Scan for the cell matching the given text and deliver its (x, y) coordinate at center. 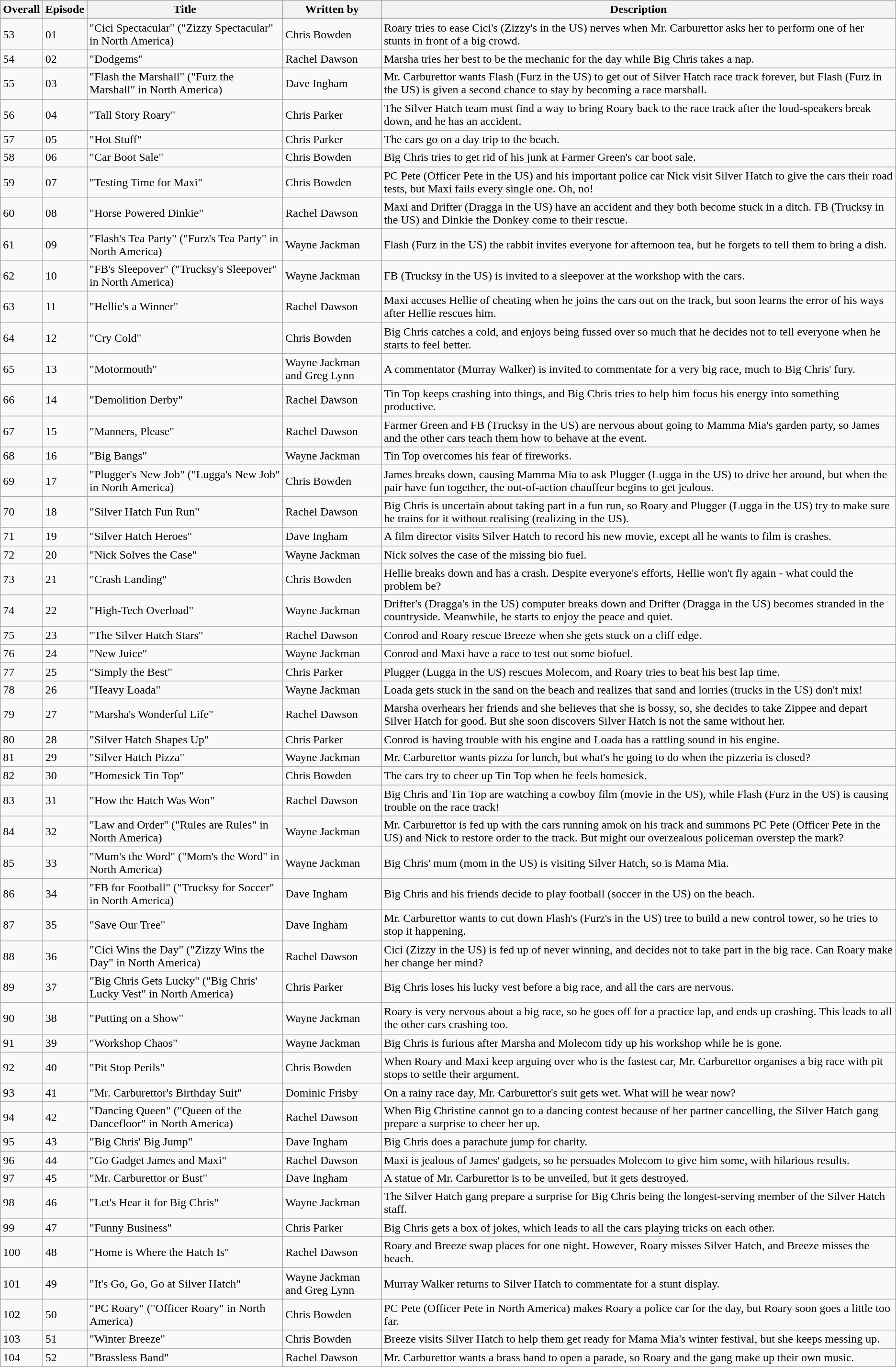
103 (22, 1339)
"Workshop Chaos" (185, 1043)
"Tall Story Roary" (185, 115)
38 (65, 1019)
Big Chris and his friends decide to play football (soccer in the US) on the beach. (638, 894)
Breeze visits Silver Hatch to help them get ready for Mama Mia's winter festival, but she keeps messing up. (638, 1339)
"Crash Landing" (185, 579)
Roary is very nervous about a big race, so he goes off for a practice lap, and ends up crashing. This leads to all the other cars crashing too. (638, 1019)
75 (22, 635)
"Mr. Carburettor's Birthday Suit" (185, 1092)
88 (22, 956)
"Hot Stuff" (185, 139)
Flash (Furz in the US) the rabbit invites everyone for afternoon tea, but he forgets to tell them to bring a dish. (638, 244)
43 (65, 1142)
104 (22, 1357)
Conrod and Maxi have a race to test out some biofuel. (638, 653)
65 (22, 370)
"Silver Hatch Heroes" (185, 537)
04 (65, 115)
25 (65, 672)
29 (65, 758)
"Law and Order" ("Rules are Rules" in North America) (185, 832)
Nick solves the case of the missing bio fuel. (638, 555)
The cars go on a day trip to the beach. (638, 139)
51 (65, 1339)
Written by (332, 10)
Dominic Frisby (332, 1092)
Conrod and Roary rescue Breeze when she gets stuck on a cliff edge. (638, 635)
35 (65, 925)
19 (65, 537)
"Funny Business" (185, 1228)
Tin Top overcomes his fear of fireworks. (638, 456)
A film director visits Silver Hatch to record his new movie, except all he wants to film is crashes. (638, 537)
97 (22, 1178)
33 (65, 863)
FB (Trucksy in the US) is invited to a sleepover at the workshop with the cars. (638, 276)
"Heavy Loada" (185, 690)
"Plugger's New Job" ("Lugga's New Job" in North America) (185, 481)
Cici (Zizzy in the US) is fed up of never winning, and decides not to take part in the big race. Can Roary make her change her mind? (638, 956)
"Mum's the Word" ("Mom's the Word" in North America) (185, 863)
The cars try to cheer up Tin Top when he feels homesick. (638, 776)
05 (65, 139)
"Dancing Queen" ("Queen of the Dancefloor" in North America) (185, 1117)
"How the Hatch Was Won" (185, 800)
17 (65, 481)
16 (65, 456)
80 (22, 740)
72 (22, 555)
69 (22, 481)
36 (65, 956)
"FB for Football" ("Trucksy for Soccer" in North America) (185, 894)
27 (65, 714)
"Horse Powered Dinkie" (185, 213)
22 (65, 611)
15 (65, 432)
50 (65, 1314)
44 (65, 1160)
Big Chris catches a cold, and enjoys being fussed over so much that he decides not to tell everyone when he starts to feel better. (638, 338)
57 (22, 139)
100 (22, 1252)
94 (22, 1117)
45 (65, 1178)
26 (65, 690)
Overall (22, 10)
"Motormouth" (185, 370)
"Save Our Tree" (185, 925)
66 (22, 400)
89 (22, 987)
Big Chris loses his lucky vest before a big race, and all the cars are nervous. (638, 987)
86 (22, 894)
31 (65, 800)
"Let's Hear it for Big Chris" (185, 1203)
Murray Walker returns to Silver Hatch to commentate for a stunt display. (638, 1284)
11 (65, 306)
Mr. Carburettor wants pizza for lunch, but what's he going to do when the pizzeria is closed? (638, 758)
48 (65, 1252)
06 (65, 157)
Description (638, 10)
"Big Bangs" (185, 456)
Roary and Breeze swap places for one night. However, Roary misses Silver Hatch, and Breeze misses the beach. (638, 1252)
The Silver Hatch team must find a way to bring Roary back to the race track after the loud-speakers break down, and he has an accident. (638, 115)
32 (65, 832)
Hellie breaks down and has a crash. Despite everyone's efforts, Hellie won't fly again - what could the problem be? (638, 579)
82 (22, 776)
74 (22, 611)
70 (22, 512)
Big Chris does a parachute jump for charity. (638, 1142)
64 (22, 338)
96 (22, 1160)
10 (65, 276)
03 (65, 83)
A commentator (Murray Walker) is invited to commentate for a very big race, much to Big Chris' fury. (638, 370)
When Roary and Maxi keep arguing over who is the fastest car, Mr. Carburettor organises a big race with pit stops to settle their argument. (638, 1067)
Mr. Carburettor wants to cut down Flash's (Furz's in the US) tree to build a new control tower, so he tries to stop it happening. (638, 925)
21 (65, 579)
09 (65, 244)
12 (65, 338)
90 (22, 1019)
99 (22, 1228)
Big Chris gets a box of jokes, which leads to all the cars playing tricks on each other. (638, 1228)
40 (65, 1067)
PC Pete (Officer Pete in North America) makes Roary a police car for the day, but Roary soon goes a little too far. (638, 1314)
"Demolition Derby" (185, 400)
55 (22, 83)
73 (22, 579)
When Big Christine cannot go to a dancing contest because of her partner cancelling, the Silver Hatch gang prepare a surprise to cheer her up. (638, 1117)
"Mr. Carburettor or Bust" (185, 1178)
Tin Top keeps crashing into things, and Big Chris tries to help him focus his energy into something productive. (638, 400)
67 (22, 432)
"Winter Breeze" (185, 1339)
"Simply the Best" (185, 672)
"Homesick Tin Top" (185, 776)
93 (22, 1092)
"Flash the Marshall" ("Furz the Marshall" in North America) (185, 83)
46 (65, 1203)
"Silver Hatch Pizza" (185, 758)
"Silver Hatch Shapes Up" (185, 740)
83 (22, 800)
"High-Tech Overload" (185, 611)
"Testing Time for Maxi" (185, 182)
"Cry Cold" (185, 338)
"Flash's Tea Party" ("Furz's Tea Party" in North America) (185, 244)
84 (22, 832)
41 (65, 1092)
81 (22, 758)
Big Chris is furious after Marsha and Molecom tidy up his workshop while he is gone. (638, 1043)
62 (22, 276)
The Silver Hatch gang prepare a surprise for Big Chris being the longest-serving member of the Silver Hatch staff. (638, 1203)
30 (65, 776)
"Home is Where the Hatch Is" (185, 1252)
53 (22, 34)
"It's Go, Go, Go at Silver Hatch" (185, 1284)
91 (22, 1043)
60 (22, 213)
Big Chris tries to get rid of his junk at Farmer Green's car boot sale. (638, 157)
56 (22, 115)
102 (22, 1314)
68 (22, 456)
Mr. Carburettor wants a brass band to open a parade, so Roary and the gang make up their own music. (638, 1357)
08 (65, 213)
59 (22, 182)
"Putting on a Show" (185, 1019)
"Hellie's a Winner" (185, 306)
"New Juice" (185, 653)
85 (22, 863)
98 (22, 1203)
20 (65, 555)
"Manners, Please" (185, 432)
42 (65, 1117)
"Marsha's Wonderful Life" (185, 714)
87 (22, 925)
Maxi is jealous of James' gadgets, so he persuades Molecom to give him some, with hilarious results. (638, 1160)
95 (22, 1142)
"Car Boot Sale" (185, 157)
Big Chris' mum (mom in the US) is visiting Silver Hatch, so is Mama Mia. (638, 863)
"Nick Solves the Case" (185, 555)
52 (65, 1357)
"Silver Hatch Fun Run" (185, 512)
A statue of Mr. Carburettor is to be unveiled, but it gets destroyed. (638, 1178)
101 (22, 1284)
"Brassless Band" (185, 1357)
"PC Roary" ("Officer Roary" in North America) (185, 1314)
24 (65, 653)
61 (22, 244)
77 (22, 672)
Conrod is having trouble with his engine and Loada has a rattling sound in his engine. (638, 740)
Big Chris and Tin Top are watching a cowboy film (movie in the US), while Flash (Furz in the US) is causing trouble on the race track! (638, 800)
14 (65, 400)
79 (22, 714)
37 (65, 987)
Roary tries to ease Cici's (Zizzy's in the US) nerves when Mr. Carburettor asks her to perform one of her stunts in front of a big crowd. (638, 34)
"Dodgems" (185, 59)
"The Silver Hatch Stars" (185, 635)
39 (65, 1043)
71 (22, 537)
47 (65, 1228)
76 (22, 653)
54 (22, 59)
"Pit Stop Perils" (185, 1067)
07 (65, 182)
02 (65, 59)
Maxi accuses Hellie of cheating when he joins the cars out on the track, but soon learns the error of his ways after Hellie rescues him. (638, 306)
58 (22, 157)
63 (22, 306)
28 (65, 740)
23 (65, 635)
13 (65, 370)
"Big Chris Gets Lucky" ("Big Chris' Lucky Vest" in North America) (185, 987)
49 (65, 1284)
92 (22, 1067)
Episode (65, 10)
Marsha tries her best to be the mechanic for the day while Big Chris takes a nap. (638, 59)
18 (65, 512)
"Go Gadget James and Maxi" (185, 1160)
78 (22, 690)
34 (65, 894)
Plugger (Lugga in the US) rescues Molecom, and Roary tries to beat his best lap time. (638, 672)
"Cici Spectacular" ("Zizzy Spectacular" in North America) (185, 34)
01 (65, 34)
Title (185, 10)
On a rainy race day, Mr. Carburettor's suit gets wet. What will he wear now? (638, 1092)
"Cici Wins the Day" ("Zizzy Wins the Day" in North America) (185, 956)
Loada gets stuck in the sand on the beach and realizes that sand and lorries (trucks in the US) don't mix! (638, 690)
"FB's Sleepover" ("Trucksy's Sleepover" in North America) (185, 276)
"Big Chris' Big Jump" (185, 1142)
